Capture the cell that displays the provided text and extract its (x, y) central coordinate. 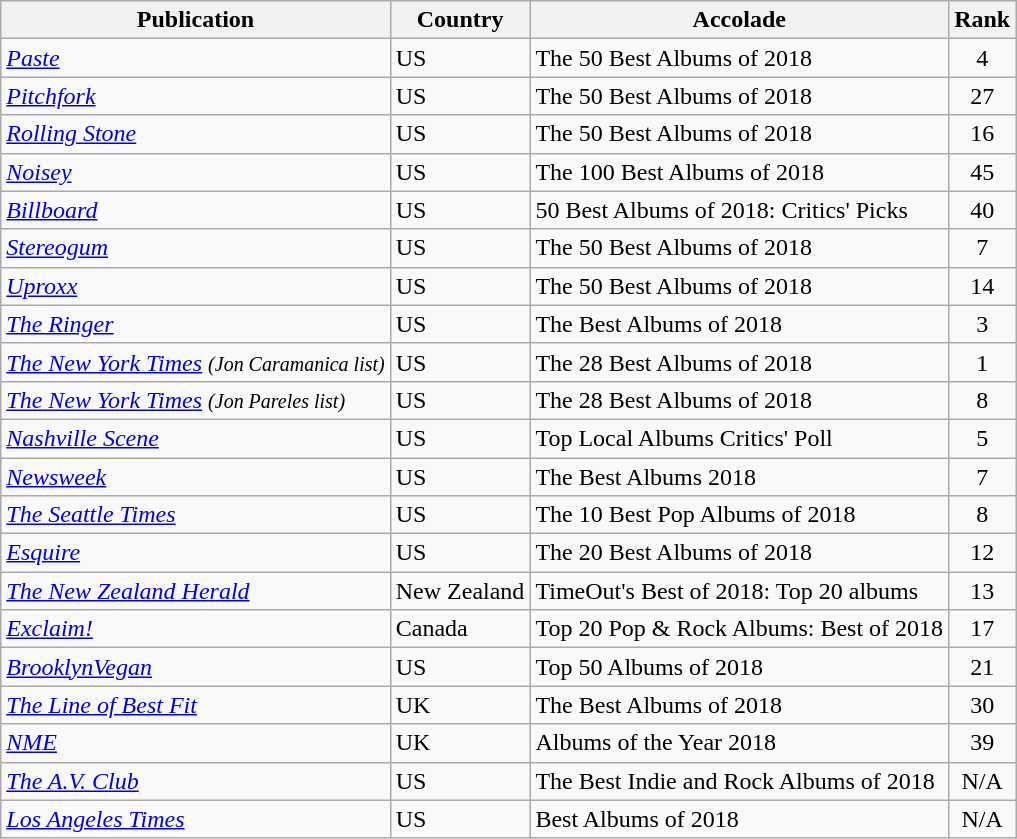
40 (982, 210)
The New York Times (Jon Caramanica list) (196, 362)
Noisey (196, 172)
The New Zealand Herald (196, 591)
Top Local Albums Critics' Poll (740, 438)
Nashville Scene (196, 438)
NME (196, 743)
Newsweek (196, 477)
The Line of Best Fit (196, 705)
12 (982, 553)
50 Best Albums of 2018: Critics' Picks (740, 210)
Top 20 Pop & Rock Albums: Best of 2018 (740, 629)
Los Angeles Times (196, 819)
5 (982, 438)
Country (460, 20)
Rolling Stone (196, 134)
1 (982, 362)
The New York Times (Jon Pareles list) (196, 400)
Exclaim! (196, 629)
Uproxx (196, 286)
45 (982, 172)
BrooklynVegan (196, 667)
3 (982, 324)
The 20 Best Albums of 2018 (740, 553)
The Seattle Times (196, 515)
The 10 Best Pop Albums of 2018 (740, 515)
Paste (196, 58)
Albums of the Year 2018 (740, 743)
4 (982, 58)
30 (982, 705)
TimeOut's Best of 2018: Top 20 albums (740, 591)
Billboard (196, 210)
The Best Indie and Rock Albums of 2018 (740, 781)
Accolade (740, 20)
The Best Albums 2018 (740, 477)
New Zealand (460, 591)
Rank (982, 20)
27 (982, 96)
The 100 Best Albums of 2018 (740, 172)
16 (982, 134)
Pitchfork (196, 96)
14 (982, 286)
Best Albums of 2018 (740, 819)
13 (982, 591)
39 (982, 743)
17 (982, 629)
21 (982, 667)
The Ringer (196, 324)
Stereogum (196, 248)
Top 50 Albums of 2018 (740, 667)
Publication (196, 20)
Esquire (196, 553)
Canada (460, 629)
The A.V. Club (196, 781)
